Determine the (x, y) coordinate at the center of the cell enclosing the given text.  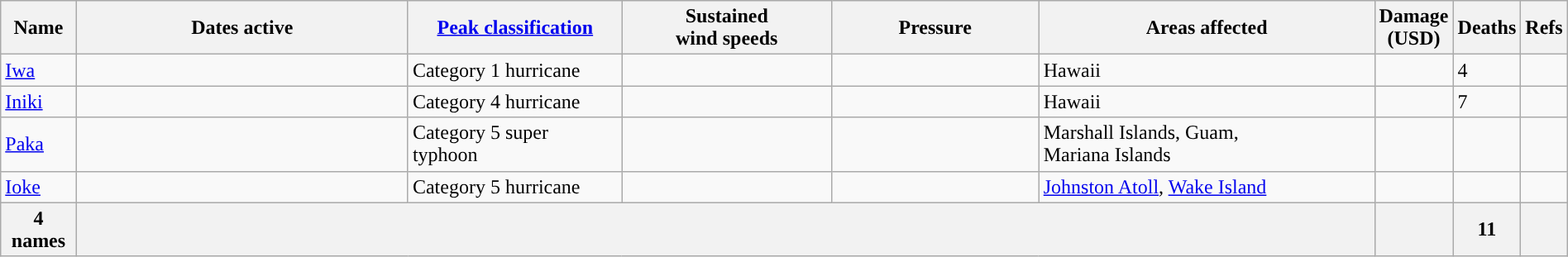
Sustainedwind speeds (726, 28)
Johnston Atoll, Wake Island (1207, 187)
Category 4 hurricane (514, 102)
Category 5 super typhoon (514, 144)
Ioke (38, 187)
Areas affected (1207, 28)
Marshall Islands, Guam,Mariana Islands (1207, 144)
Refs (1544, 28)
Pressure (935, 28)
11 (1487, 230)
Paka (38, 144)
Damage(USD) (1414, 28)
Name (38, 28)
7 (1487, 102)
Deaths (1487, 28)
Iniki (38, 102)
Category 5 hurricane (514, 187)
4 (1487, 70)
Peak classification (514, 28)
4 names (38, 230)
Iwa (38, 70)
Dates active (241, 28)
Category 1 hurricane (514, 70)
